Return [X, Y] of the center of cell containing provided text 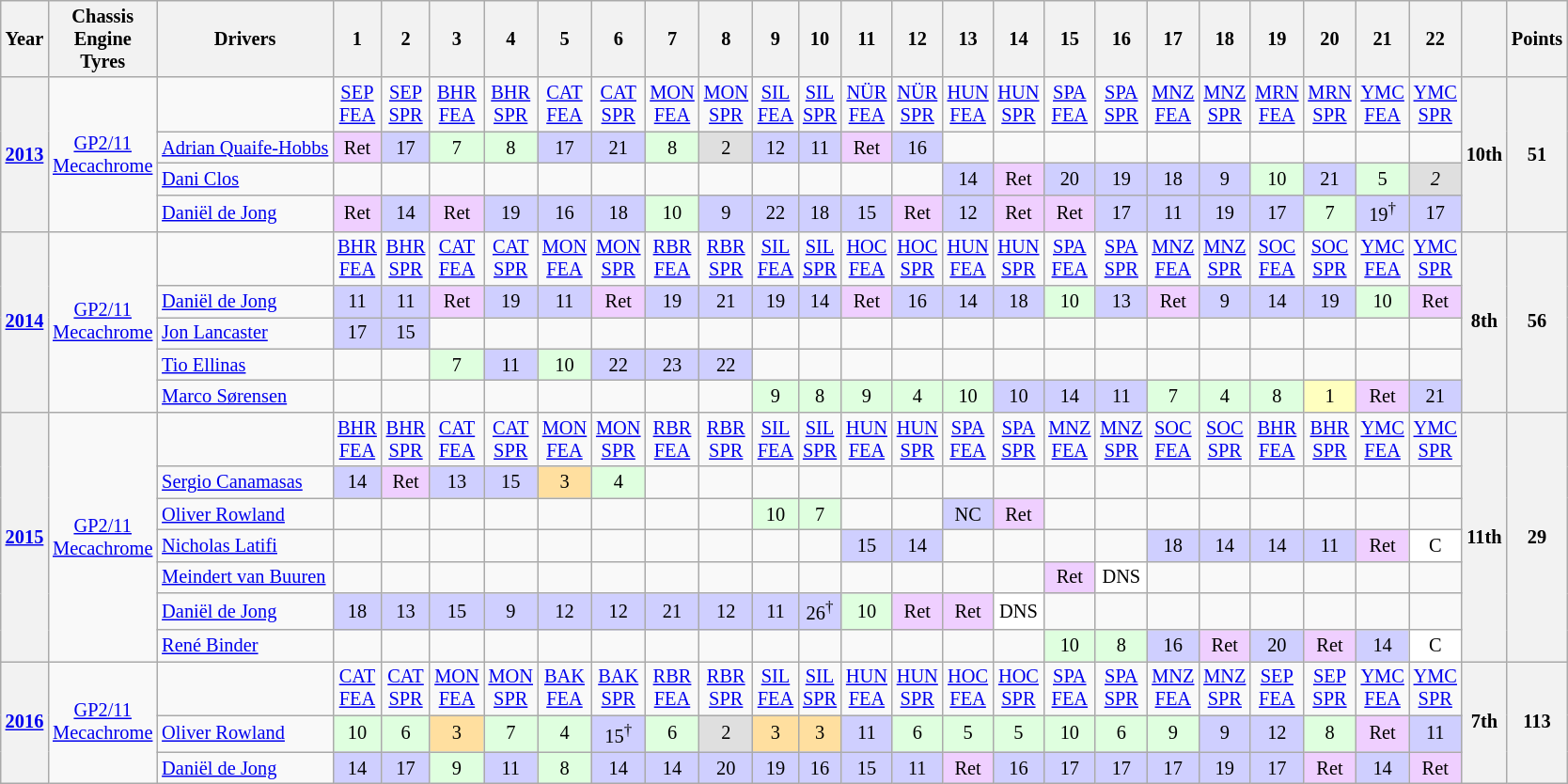
2016 [24, 722]
Sergio Canamasas [244, 482]
113 [1537, 722]
26† [820, 611]
Drivers [244, 39]
Adrian Quaife-Hobbs [244, 148]
56 [1537, 321]
10th [1484, 154]
Year [24, 39]
MRNFEA [1277, 104]
2013 [24, 154]
51 [1537, 154]
NÜRSPR [917, 104]
29 [1537, 536]
Tio Ellinas [244, 365]
8th [1484, 321]
11th [1484, 536]
BAKSPR [619, 688]
2015 [24, 536]
23 [671, 365]
ChassisEngineTyres [102, 39]
7th [1484, 722]
BAKFEA [564, 688]
René Binder [244, 645]
15† [619, 733]
MRNSPR [1329, 104]
NÜRFEA [867, 104]
NC [968, 514]
Meindert van Buuren [244, 577]
Marco Sørensen [244, 397]
Nicholas Latifi [244, 545]
Points [1537, 39]
Jon Lancaster [244, 333]
Dani Clos [244, 179]
2014 [24, 321]
19† [1383, 212]
